Pinpoint the cell where the given text exists, returning its [x, y] midpoint coordinate. 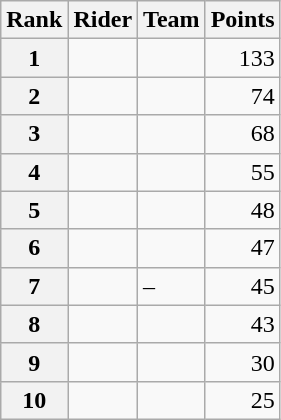
45 [242, 286]
4 [34, 172]
55 [242, 172]
68 [242, 134]
5 [34, 210]
Team [172, 20]
7 [34, 286]
48 [242, 210]
1 [34, 58]
Rank [34, 20]
133 [242, 58]
47 [242, 248]
3 [34, 134]
43 [242, 324]
30 [242, 362]
– [172, 286]
2 [34, 96]
Points [242, 20]
74 [242, 96]
9 [34, 362]
10 [34, 400]
25 [242, 400]
6 [34, 248]
Rider [103, 20]
8 [34, 324]
